Find where the given text appears and provide that cell's center as (x, y) coordinate. 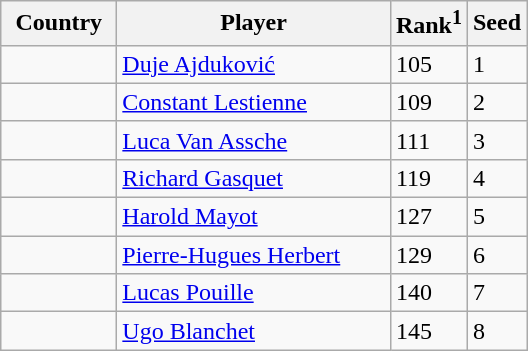
1 (496, 64)
Country (59, 24)
Pierre-Hugues Herbert (254, 255)
129 (428, 255)
127 (428, 217)
Rank1 (428, 24)
140 (428, 293)
105 (428, 64)
4 (496, 178)
2 (496, 102)
145 (428, 331)
Lucas Pouille (254, 293)
6 (496, 255)
Player (254, 24)
Duje Ajduković (254, 64)
Richard Gasquet (254, 178)
3 (496, 140)
111 (428, 140)
Luca Van Assche (254, 140)
Seed (496, 24)
5 (496, 217)
7 (496, 293)
109 (428, 102)
8 (496, 331)
119 (428, 178)
Constant Lestienne (254, 102)
Ugo Blanchet (254, 331)
Harold Mayot (254, 217)
